From the cell containing the given text, extract its center point as [X, Y] coordinate. 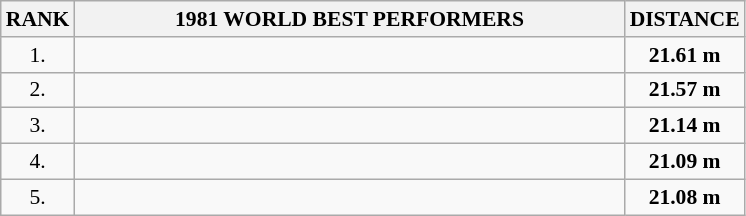
4. [38, 162]
RANK [38, 19]
21.61 m [685, 55]
21.14 m [685, 126]
5. [38, 197]
2. [38, 90]
21.57 m [685, 90]
21.09 m [685, 162]
3. [38, 126]
1981 WORLD BEST PERFORMERS [349, 19]
21.08 m [685, 197]
DISTANCE [685, 19]
1. [38, 55]
